Identify which cell holds the provided text, then report its (X, Y) central coordinate. 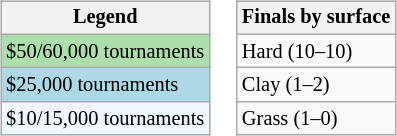
$50/60,000 tournaments (105, 51)
Finals by surface (316, 18)
$10/15,000 tournaments (105, 119)
Clay (1–2) (316, 85)
Hard (10–10) (316, 51)
$25,000 tournaments (105, 85)
Legend (105, 18)
Grass (1–0) (316, 119)
